Output the [X, Y] coordinate of the center of the cell containing the given text.  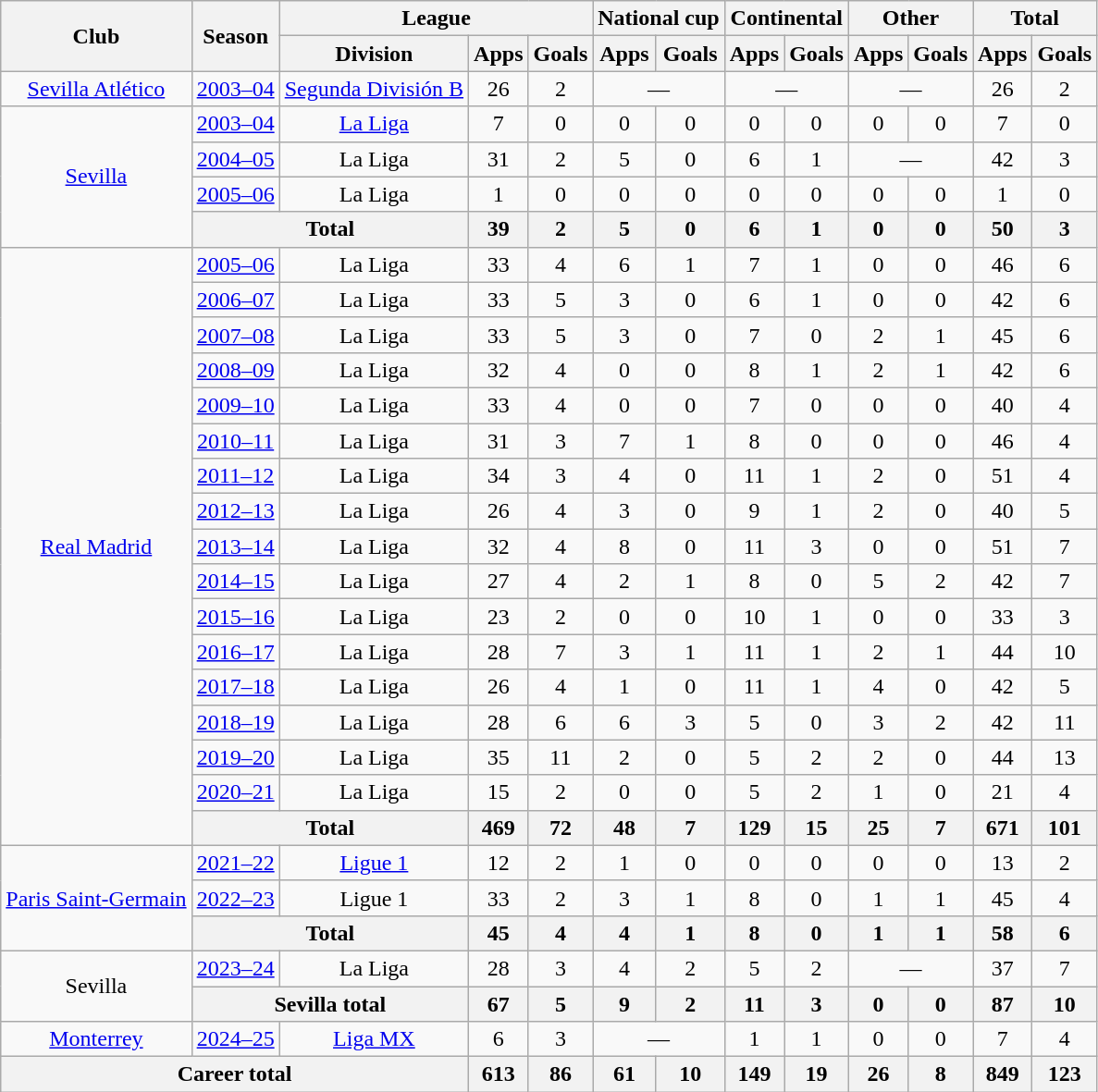
2013–14 [235, 546]
849 [1003, 1074]
2019–20 [235, 757]
Monterrey [96, 1039]
48 [624, 828]
72 [561, 828]
129 [754, 828]
101 [1065, 828]
61 [624, 1074]
Season [235, 36]
50 [1003, 229]
2011–12 [235, 476]
Club [96, 36]
Liga MX [374, 1039]
2014–15 [235, 582]
Paris Saint-Germain [96, 898]
Sevilla Atlético [96, 89]
National cup [659, 18]
613 [499, 1074]
469 [499, 828]
19 [817, 1074]
Other [910, 18]
2007–08 [235, 335]
21 [1003, 792]
67 [499, 1003]
2021–22 [235, 863]
35 [499, 757]
123 [1065, 1074]
2022–23 [235, 898]
2023–24 [235, 968]
Real Madrid [96, 546]
2017–18 [235, 687]
23 [499, 617]
671 [1003, 828]
87 [1003, 1003]
2016–17 [235, 652]
Career total [235, 1074]
39 [499, 229]
149 [754, 1074]
2006–07 [235, 300]
12 [499, 863]
2004–05 [235, 159]
2018–19 [235, 722]
Division [374, 54]
58 [1003, 933]
Sevilla total [329, 1003]
2012–13 [235, 511]
86 [561, 1074]
Segunda División B [374, 89]
25 [878, 828]
2015–16 [235, 617]
2009–10 [235, 405]
27 [499, 582]
2020–21 [235, 792]
League [437, 18]
37 [1003, 968]
2024–25 [235, 1039]
2008–09 [235, 370]
34 [499, 476]
2010–11 [235, 441]
Continental [786, 18]
